Find where the given text appears and provide that cell's center as [X, Y] coordinate. 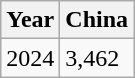
2024 [30, 58]
Year [30, 20]
China [97, 20]
3,462 [97, 58]
